Capture the cell that displays the provided text and extract its [x, y] central coordinate. 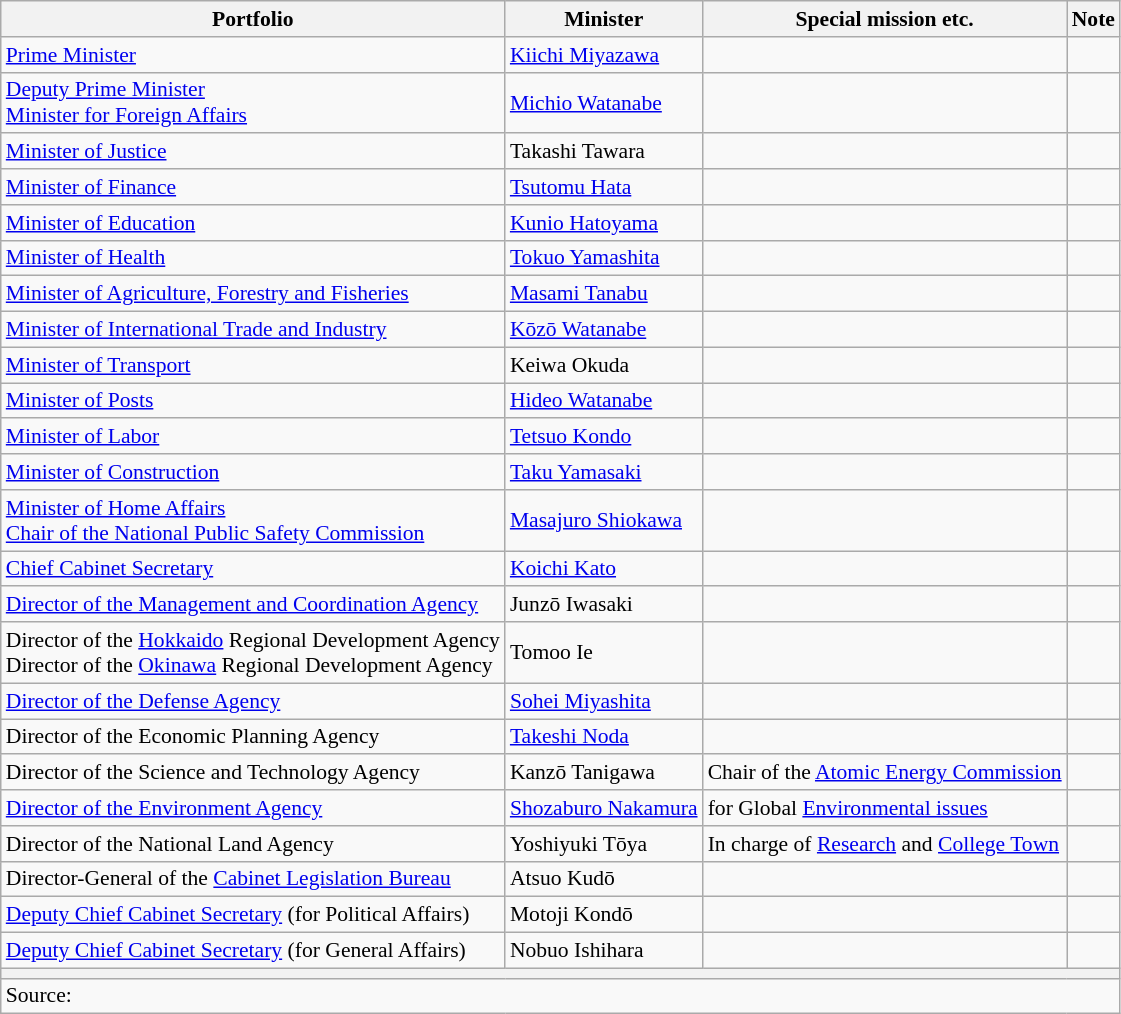
Minister of Finance [253, 187]
Tsutomu Hata [604, 187]
Portfolio [253, 19]
Minister of Home AffairsChair of the National Public Safety Commission [253, 520]
Masami Tanabu [604, 294]
Minister of Construction [253, 472]
Shozaburo Nakamura [604, 808]
Taku Yamasaki [604, 472]
Special mission etc. [885, 19]
Source: [560, 996]
Director of the National Land Agency [253, 844]
Takeshi Noda [604, 737]
Tomoo Ie [604, 652]
Director of the Defense Agency [253, 701]
Director of the Science and Technology Agency [253, 773]
Prime Minister [253, 55]
Note [1094, 19]
Nobuo Ishihara [604, 951]
Minister of Health [253, 258]
Koichi Kato [604, 569]
Minister of Education [253, 223]
Masajuro Shiokawa [604, 520]
Junzō Iwasaki [604, 605]
Minister of Agriculture, Forestry and Fisheries [253, 294]
In charge of Research and College Town [885, 844]
Kunio Hatoyama [604, 223]
Kiichi Miyazawa [604, 55]
Sohei Miyashita [604, 701]
Tokuo Yamashita [604, 258]
Motoji Kondō [604, 915]
Deputy Prime MinisterMinister for Foreign Affairs [253, 102]
Director-General of the Cabinet Legislation Bureau [253, 879]
Yoshiyuki Tōya [604, 844]
Director of the Economic Planning Agency [253, 737]
Minister of Posts [253, 401]
Minister of International Trade and Industry [253, 330]
Director of the Environment Agency [253, 808]
Hideo Watanabe [604, 401]
Deputy Chief Cabinet Secretary (for Political Affairs) [253, 915]
Minister [604, 19]
Kanzō Tanigawa [604, 773]
Minister of Labor [253, 437]
Takashi Tawara [604, 152]
Chair of the Atomic Energy Commission [885, 773]
Atsuo Kudō [604, 879]
Director of the Hokkaido Regional Development AgencyDirector of the Okinawa Regional Development Agency [253, 652]
for Global Environmental issues [885, 808]
Michio Watanabe [604, 102]
Keiwa Okuda [604, 365]
Minister of Transport [253, 365]
Minister of Justice [253, 152]
Deputy Chief Cabinet Secretary (for General Affairs) [253, 951]
Chief Cabinet Secretary [253, 569]
Tetsuo Kondo [604, 437]
Director of the Management and Coordination Agency [253, 605]
Kōzō Watanabe [604, 330]
